Output the (X, Y) coordinate of the center of the cell containing the given text.  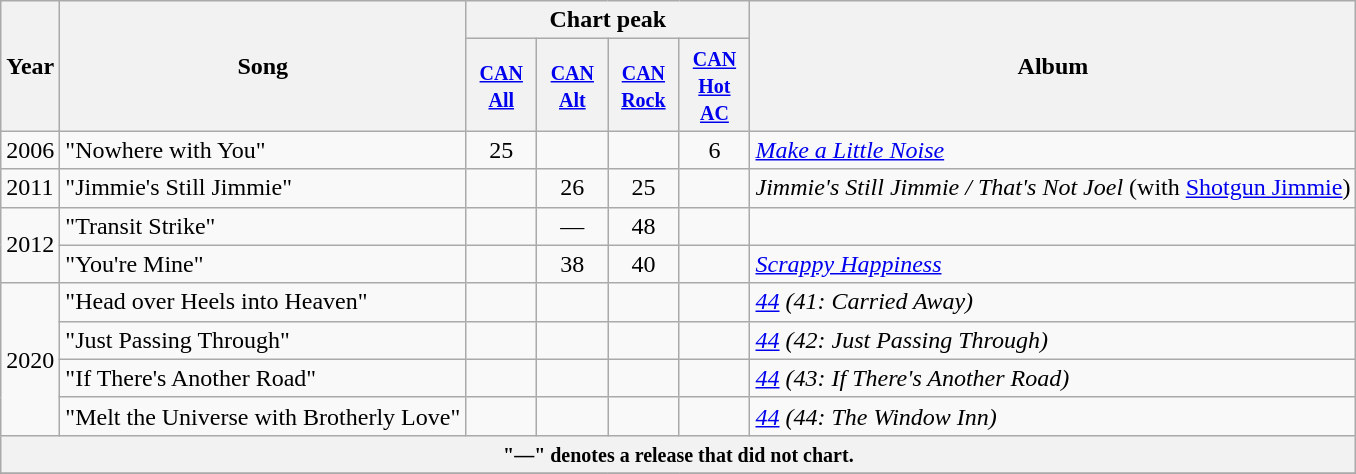
2012 (30, 245)
Make a Little Noise (1053, 150)
48 (644, 226)
"Nowhere with You" (263, 150)
Scrappy Happiness (1053, 264)
Chart peak (608, 20)
"You're Mine" (263, 264)
CANAll (502, 85)
38 (572, 264)
Album (1053, 66)
Song (263, 66)
26 (572, 188)
"Jimmie's Still Jimmie" (263, 188)
"Melt the Universe with Brotherly Love" (263, 416)
"—" denotes a release that did not chart. (678, 454)
Year (30, 66)
2006 (30, 150)
— (572, 226)
44 (44: The Window Inn) (1053, 416)
"Just Passing Through" (263, 340)
2011 (30, 188)
CANHot AC (714, 85)
Jimmie's Still Jimmie / That's Not Joel (with Shotgun Jimmie) (1053, 188)
CANAlt (572, 85)
2020 (30, 359)
44 (43: If There's Another Road) (1053, 378)
6 (714, 150)
40 (644, 264)
"Transit Strike" (263, 226)
44 (42: Just Passing Through) (1053, 340)
CANRock (644, 85)
44 (41: Carried Away) (1053, 302)
"Head over Heels into Heaven" (263, 302)
"If There's Another Road" (263, 378)
